From the cell containing the given text, extract its center point as (X, Y) coordinate. 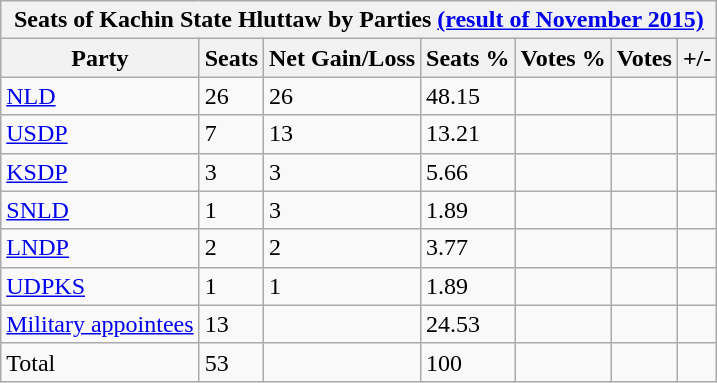
Total (100, 362)
Votes (644, 58)
Seats % (468, 58)
24.53 (468, 324)
Seats of Kachin State Hluttaw by Parties (result of November 2015) (359, 20)
Military appointees (100, 324)
Votes % (563, 58)
7 (231, 134)
NLD (100, 96)
Party (100, 58)
+/- (696, 58)
SNLD (100, 210)
Net Gain/Loss (342, 58)
53 (231, 362)
13.21 (468, 134)
USDP (100, 134)
5.66 (468, 172)
UDPKS (100, 286)
3.77 (468, 248)
48.15 (468, 96)
LNDP (100, 248)
100 (468, 362)
Seats (231, 58)
KSDP (100, 172)
